Extract the (x, y) coordinate from the center of the cell holding the provided text.  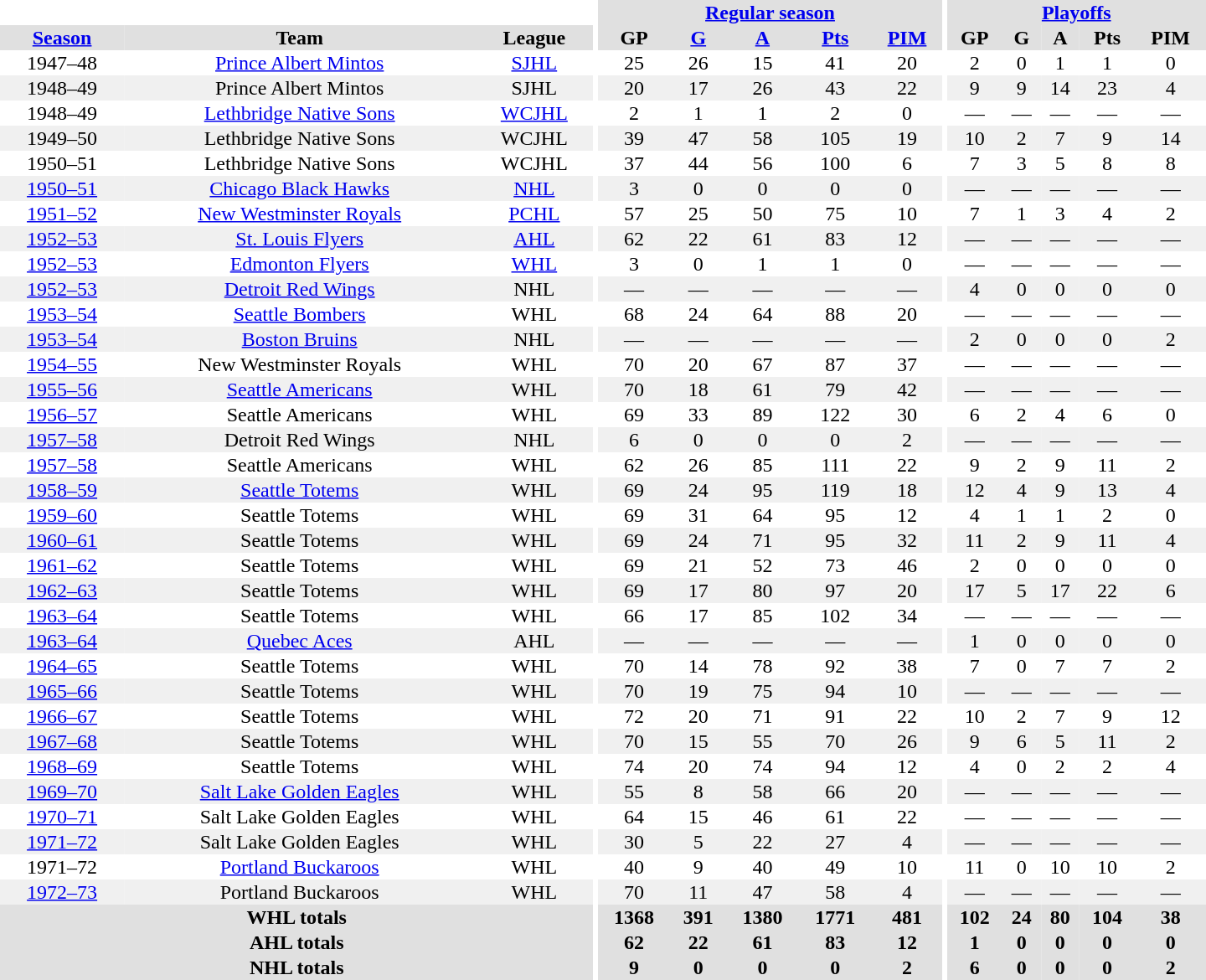
111 (836, 465)
52 (762, 565)
1964–65 (62, 666)
41 (836, 63)
Edmonton Flyers (300, 264)
1965–66 (62, 691)
32 (908, 540)
481 (908, 917)
1961–62 (62, 565)
89 (762, 415)
AHL totals (296, 942)
39 (635, 138)
13 (1107, 490)
1956–57 (62, 415)
1954–55 (62, 364)
49 (836, 867)
44 (698, 163)
1959–60 (62, 515)
Boston Bruins (300, 339)
1966–67 (62, 716)
1368 (635, 917)
Playoffs (1076, 13)
105 (836, 138)
73 (836, 565)
1969–70 (62, 792)
72 (635, 716)
92 (836, 666)
27 (836, 842)
23 (1107, 88)
League (534, 38)
104 (1107, 917)
119 (836, 490)
1949–50 (62, 138)
50 (762, 214)
91 (836, 716)
PCHL (534, 214)
67 (762, 364)
79 (836, 389)
1972–73 (62, 892)
100 (836, 163)
78 (762, 666)
1968–69 (62, 766)
Quebec Aces (300, 641)
1958–59 (62, 490)
391 (698, 917)
122 (836, 415)
Regular season (770, 13)
1960–61 (62, 540)
97 (836, 591)
42 (908, 389)
Chicago Black Hawks (300, 188)
Team (300, 38)
33 (698, 415)
1947–48 (62, 63)
1967–68 (62, 741)
1955–56 (62, 389)
NHL totals (296, 967)
1962–63 (62, 591)
56 (762, 163)
WHL totals (296, 917)
St. Louis Flyers (300, 239)
34 (908, 616)
68 (635, 314)
88 (836, 314)
43 (836, 88)
31 (698, 515)
1771 (836, 917)
21 (698, 565)
1951–52 (62, 214)
Seattle Bombers (300, 314)
Season (62, 38)
87 (836, 364)
57 (635, 214)
1970–71 (62, 817)
1380 (762, 917)
